Detect which cell encompasses the target text, then output its [X, Y] center coordinate. 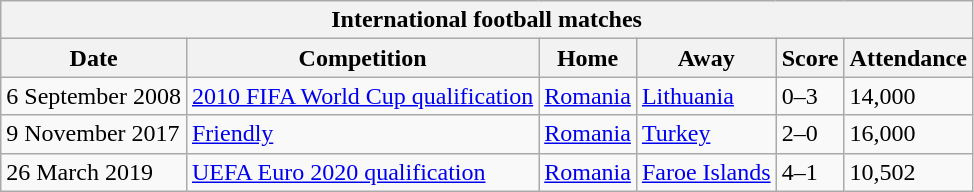
Friendly [362, 134]
14,000 [908, 96]
16,000 [908, 134]
Lithuania [706, 96]
UEFA Euro 2020 qualification [362, 172]
Date [94, 58]
Faroe Islands [706, 172]
Away [706, 58]
0–3 [810, 96]
9 November 2017 [94, 134]
2010 FIFA World Cup qualification [362, 96]
26 March 2019 [94, 172]
2–0 [810, 134]
Attendance [908, 58]
International football matches [487, 20]
10,502 [908, 172]
6 September 2008 [94, 96]
Turkey [706, 134]
Home [588, 58]
4–1 [810, 172]
Score [810, 58]
Competition [362, 58]
